For the text-containing cell, return its midpoint in [X, Y] coordinate format. 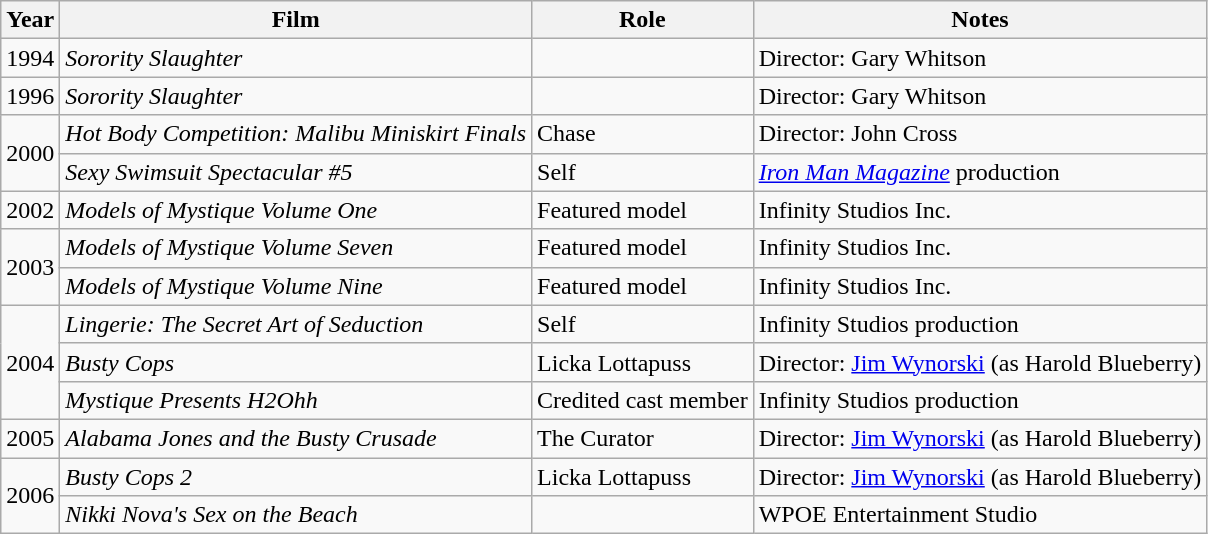
Alabama Jones and the Busty Crusade [296, 438]
Mystique Presents H2Ohh [296, 400]
Hot Body Competition: Malibu Miniskirt Finals [296, 134]
2000 [30, 153]
Models of Mystique Volume Seven [296, 248]
Iron Man Magazine production [980, 172]
Year [30, 20]
Role [643, 20]
Busty Cops [296, 362]
2006 [30, 496]
2004 [30, 362]
1994 [30, 58]
2002 [30, 210]
2003 [30, 267]
Notes [980, 20]
2005 [30, 438]
Sexy Swimsuit Spectacular #5 [296, 172]
Film [296, 20]
Director: John Cross [980, 134]
Models of Mystique Volume Nine [296, 286]
Nikki Nova's Sex on the Beach [296, 515]
Models of Mystique Volume One [296, 210]
Chase [643, 134]
Lingerie: The Secret Art of Seduction [296, 324]
WPOE Entertainment Studio [980, 515]
Busty Cops 2 [296, 477]
The Curator [643, 438]
1996 [30, 96]
Credited cast member [643, 400]
